Return [X, Y] of the center of cell containing provided text 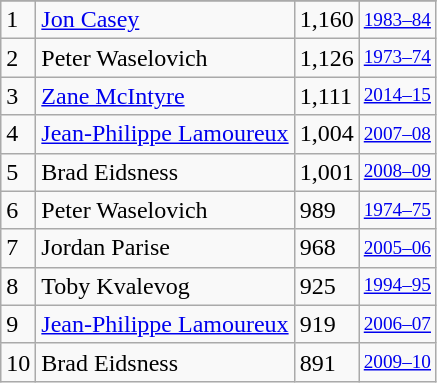
10 [18, 362]
925 [326, 286]
919 [326, 324]
9 [18, 324]
5 [18, 172]
1,004 [326, 134]
989 [326, 210]
4 [18, 134]
1,001 [326, 172]
1,126 [326, 58]
2008–09 [397, 172]
1 [18, 20]
3 [18, 96]
Jordan Parise [165, 248]
1983–84 [397, 20]
Toby Kvalevog [165, 286]
2006–07 [397, 324]
8 [18, 286]
2009–10 [397, 362]
7 [18, 248]
891 [326, 362]
Zane McIntyre [165, 96]
1974–75 [397, 210]
1973–74 [397, 58]
968 [326, 248]
1,160 [326, 20]
2005–06 [397, 248]
2 [18, 58]
1994–95 [397, 286]
Jon Casey [165, 20]
2007–08 [397, 134]
1,111 [326, 96]
2014–15 [397, 96]
6 [18, 210]
